Detect which cell encompasses the target text, then output its (X, Y) center coordinate. 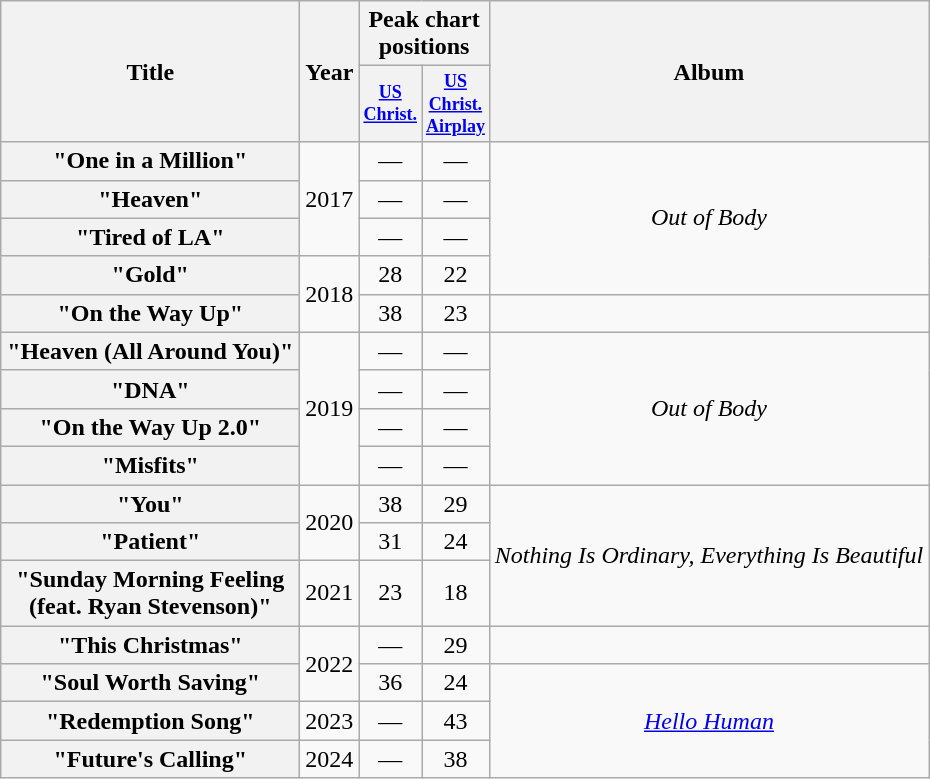
18 (456, 594)
"On the Way Up" (150, 313)
USChrist. (390, 104)
Nothing Is Ordinary, Everything Is Beautiful (708, 556)
36 (390, 683)
"DNA" (150, 389)
"Patient" (150, 542)
Title (150, 72)
"Gold" (150, 275)
"Soul Worth Saving" (150, 683)
2019 (330, 408)
28 (390, 275)
2020 (330, 523)
Album (708, 72)
"Future's Calling" (150, 759)
22 (456, 275)
2021 (330, 594)
"This Christmas" (150, 645)
"Tired of LA" (150, 237)
43 (456, 721)
"Heaven" (150, 199)
2024 (330, 759)
Year (330, 72)
2022 (330, 664)
"One in a Million" (150, 161)
"Heaven (All Around You)" (150, 351)
31 (390, 542)
"Redemption Song" (150, 721)
"You" (150, 504)
"On the Way Up 2.0" (150, 427)
2017 (330, 199)
USChrist.Airplay (456, 104)
2018 (330, 294)
2023 (330, 721)
"Misfits" (150, 465)
Peak chart positions (424, 34)
Hello Human (708, 721)
"Sunday Morning Feeling (feat. Ryan Stevenson)" (150, 594)
